Locate the cell with the specified text and output its [X, Y] center coordinate. 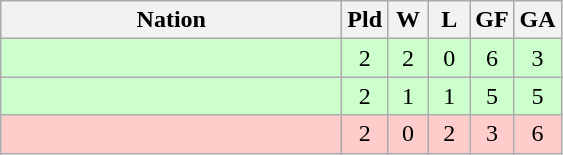
Pld [365, 20]
GF [492, 20]
GA [538, 20]
W [408, 20]
L [450, 20]
Nation [172, 20]
